Return [X, Y] of the center of cell containing provided text 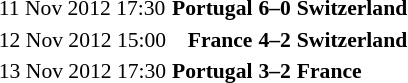
Switzerland [352, 40]
4–2 [274, 40]
France [212, 40]
